Return [x, y] of the center of cell containing provided text 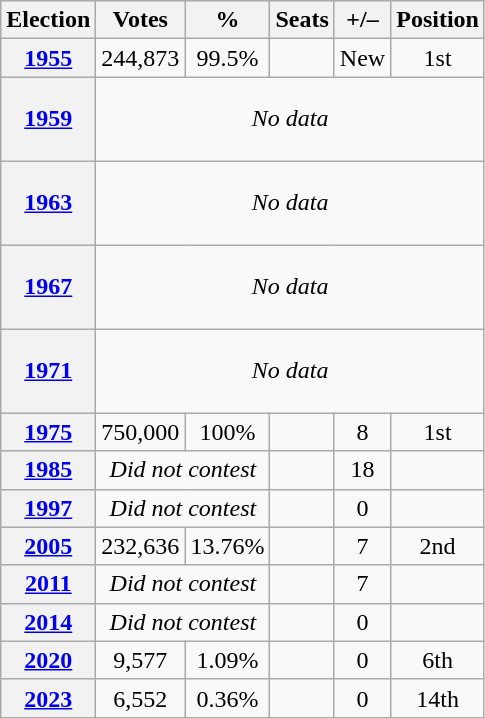
14th [438, 698]
18 [362, 470]
9,577 [140, 660]
100% [228, 432]
1985 [48, 470]
232,636 [140, 546]
2005 [48, 546]
750,000 [140, 432]
244,873 [140, 58]
Seats [302, 20]
1.09% [228, 660]
2020 [48, 660]
2011 [48, 584]
% [228, 20]
2014 [48, 622]
2023 [48, 698]
New [362, 58]
Position [438, 20]
1975 [48, 432]
6,552 [140, 698]
2nd [438, 546]
0.36% [228, 698]
8 [362, 432]
1997 [48, 508]
1955 [48, 58]
Election [48, 20]
1959 [48, 119]
1971 [48, 371]
1963 [48, 203]
99.5% [228, 58]
6th [438, 660]
Votes [140, 20]
13.76% [228, 546]
+/– [362, 20]
1967 [48, 287]
